Determine the (x, y) coordinate at the center of the cell enclosing the given text.  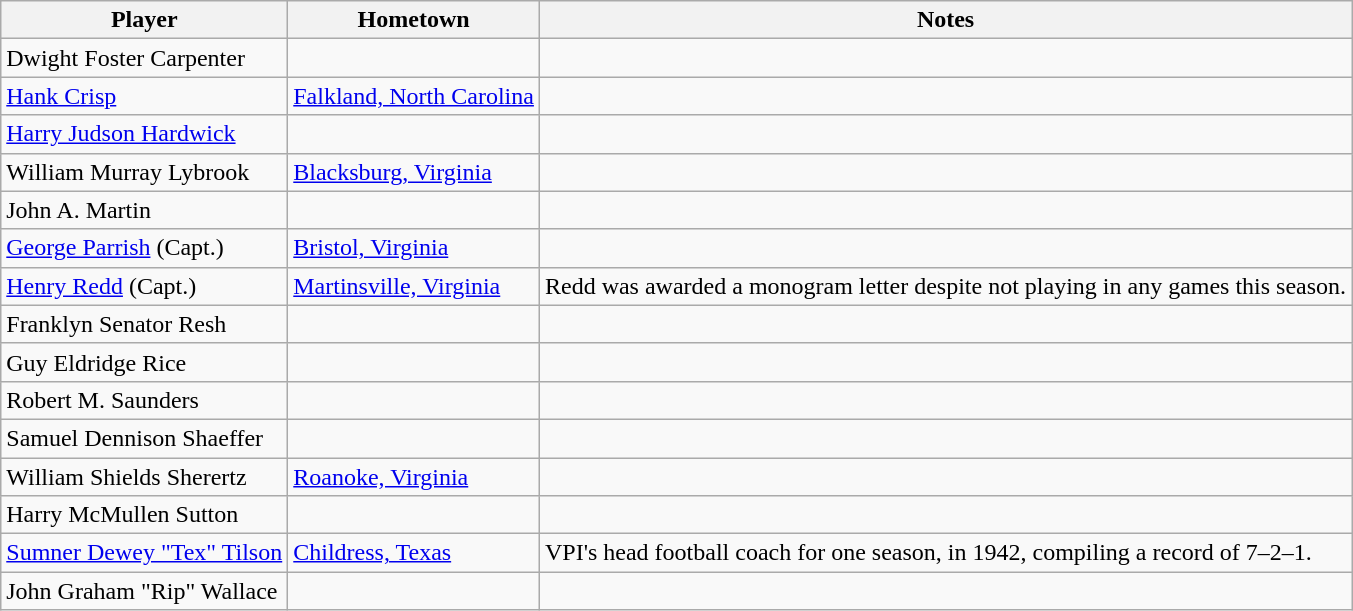
Falkland, North Carolina (414, 96)
Guy Eldridge Rice (144, 362)
John Graham "Rip" Wallace (144, 591)
George Parrish (Capt.) (144, 248)
Roanoke, Virginia (414, 477)
Henry Redd (Capt.) (144, 286)
Harry Judson Hardwick (144, 134)
Hank Crisp (144, 96)
Blacksburg, Virginia (414, 172)
Dwight Foster Carpenter (144, 58)
Notes (945, 20)
Harry McMullen Sutton (144, 515)
William Murray Lybrook (144, 172)
Franklyn Senator Resh (144, 324)
Childress, Texas (414, 553)
William Shields Sherertz (144, 477)
Samuel Dennison Shaeffer (144, 438)
Bristol, Virginia (414, 248)
Martinsville, Virginia (414, 286)
Hometown (414, 20)
VPI's head football coach for one season, in 1942, compiling a record of 7–2–1. (945, 553)
Robert M. Saunders (144, 400)
Sumner Dewey "Tex" Tilson (144, 553)
John A. Martin (144, 210)
Redd was awarded a monogram letter despite not playing in any games this season. (945, 286)
Player (144, 20)
